Return the [x, y] coordinate for the center point of the cell that contains the specified text.  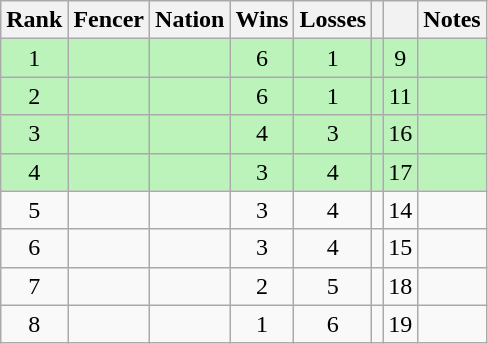
8 [34, 324]
Notes [452, 20]
17 [400, 172]
Fencer [109, 20]
9 [400, 58]
16 [400, 134]
19 [400, 324]
Wins [262, 20]
14 [400, 210]
11 [400, 96]
Losses [333, 20]
7 [34, 286]
15 [400, 248]
Rank [34, 20]
Nation [190, 20]
18 [400, 286]
